Locate the cell with the specified text and output its (X, Y) center coordinate. 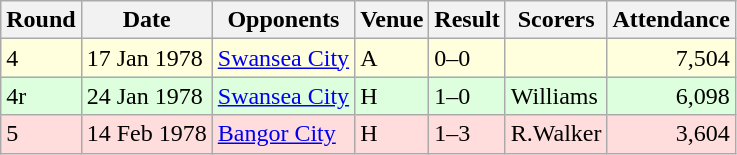
Scorers (556, 20)
4 (41, 58)
3,604 (671, 134)
0–0 (467, 58)
Bangor City (283, 134)
Round (41, 20)
Attendance (671, 20)
7,504 (671, 58)
Result (467, 20)
R.Walker (556, 134)
14 Feb 1978 (146, 134)
24 Jan 1978 (146, 96)
Date (146, 20)
1–3 (467, 134)
4r (41, 96)
5 (41, 134)
Williams (556, 96)
A (392, 58)
Opponents (283, 20)
1–0 (467, 96)
6,098 (671, 96)
Venue (392, 20)
17 Jan 1978 (146, 58)
